Find where the given text appears and provide that cell's center as (x, y) coordinate. 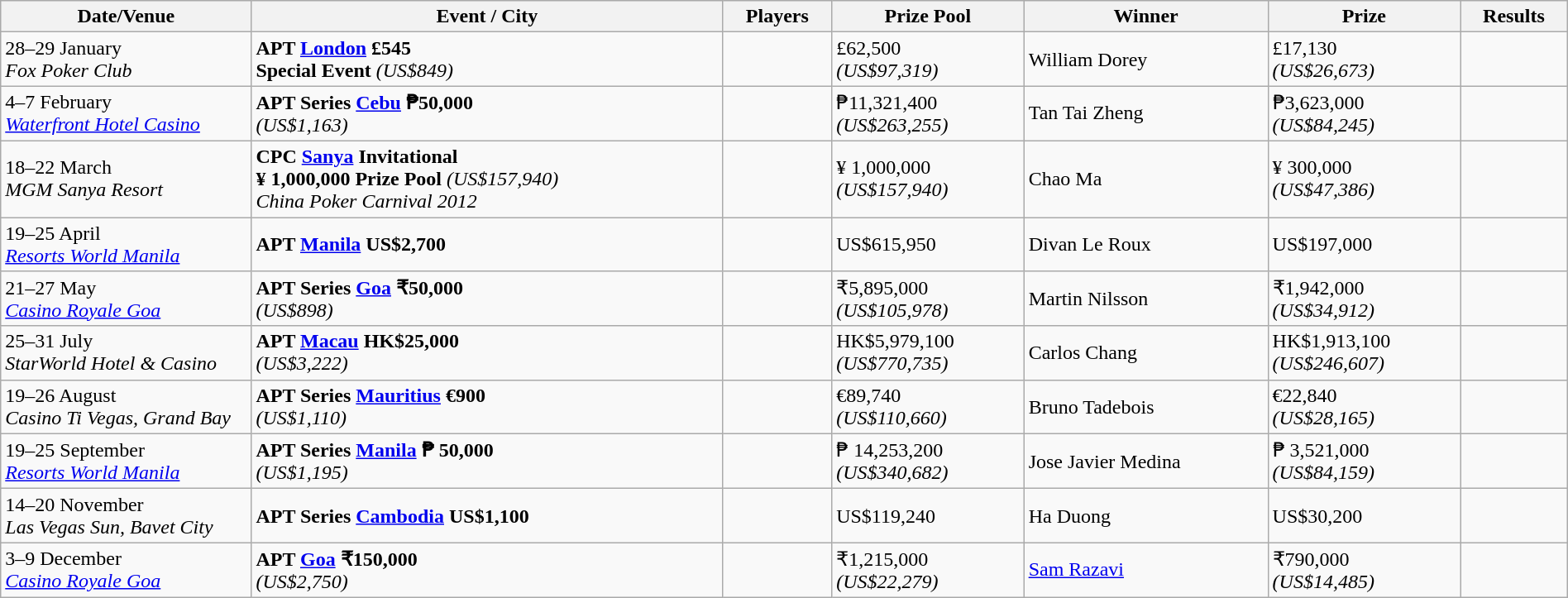
William Dorey (1146, 60)
4–7 FebruaryWaterfront Hotel Casino (126, 114)
HK$5,979,100(US$770,735) (928, 352)
Winner (1146, 17)
28–29 JanuaryFox Poker Club (126, 60)
3–9 DecemberCasino Royale Goa (126, 571)
APT Series Mauritius €900(US$1,110) (487, 407)
US$615,950 (928, 243)
21–27 MayCasino Royale Goa (126, 299)
APT Series Goa ₹50,000(US$898) (487, 299)
₹1,215,000(US$22,279) (928, 571)
APT Manila US$2,700 (487, 243)
Results (1514, 17)
₹1,942,000(US$34,912) (1364, 299)
₱11,321,400(US$263,255) (928, 114)
€89,740(US$110,660) (928, 407)
Divan Le Roux (1146, 243)
CPC Sanya Invitational¥ 1,000,000 Prize Pool (US$157,940)China Poker Carnival 2012 (487, 179)
14–20 NovemberLas Vegas Sun, Bavet City (126, 516)
18–22 MarchMGM Sanya Resort (126, 179)
£17,130(US$26,673) (1364, 60)
19–25 AprilResorts World Manila (126, 243)
19–25 SeptemberResorts World Manila (126, 462)
Sam Razavi (1146, 571)
19–26 AugustCasino Ti Vegas, Grand Bay (126, 407)
Event / City (487, 17)
Ha Duong (1146, 516)
₱ 14,253,200(US$340,682) (928, 462)
APT Goa ₹150,000(US$2,750) (487, 571)
Date/Venue (126, 17)
Chao Ma (1146, 179)
¥ 300,000(US$47,386) (1364, 179)
Carlos Chang (1146, 352)
Bruno Tadebois (1146, 407)
¥ 1,000,000(US$157,940) (928, 179)
US$197,000 (1364, 243)
US$119,240 (928, 516)
Prize (1364, 17)
Martin Nilsson (1146, 299)
APT Macau HK$25,000(US$3,222) (487, 352)
Players (777, 17)
₱3,623,000(US$84,245) (1364, 114)
HK$1,913,100(US$246,607) (1364, 352)
₱ 3,521,000(US$84,159) (1364, 462)
₹5,895,000(US$105,978) (928, 299)
25–31 JulyStarWorld Hotel & Casino (126, 352)
£62,500(US$97,319) (928, 60)
APT Series Manila ₱ 50,000(US$1,195) (487, 462)
APT Series Cambodia US$1,100 (487, 516)
APT Series Cebu ₱50,000(US$1,163) (487, 114)
Tan Tai Zheng (1146, 114)
Jose Javier Medina (1146, 462)
₹790,000(US$14,485) (1364, 571)
€22,840(US$28,165) (1364, 407)
APT London £545Special Event (US$849) (487, 60)
Prize Pool (928, 17)
US$30,200 (1364, 516)
